Search for the cell housing the specified text and yield its [x, y] center coordinate. 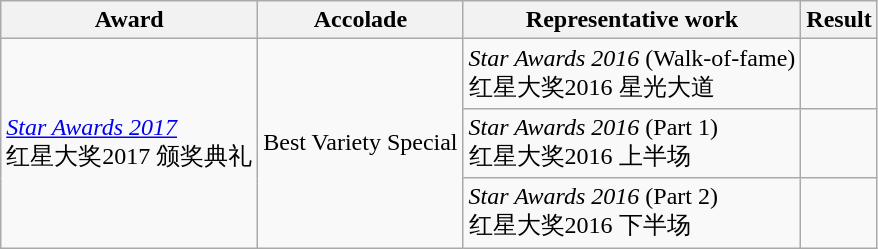
Best Variety Special [360, 144]
Star Awards 2017红星大奖2017 颁奖典礼 [130, 144]
Representative work [632, 20]
Star Awards 2016 (Part 1)红星大奖2016 上半场 [632, 143]
Star Awards 2016 (Walk-of-fame)红星大奖2016 星光大道 [632, 74]
Star Awards 2016 (Part 2)红星大奖2016 下半场 [632, 213]
Accolade [360, 20]
Award [130, 20]
Result [839, 20]
